For the text-containing cell, return its midpoint in (X, Y) coordinate format. 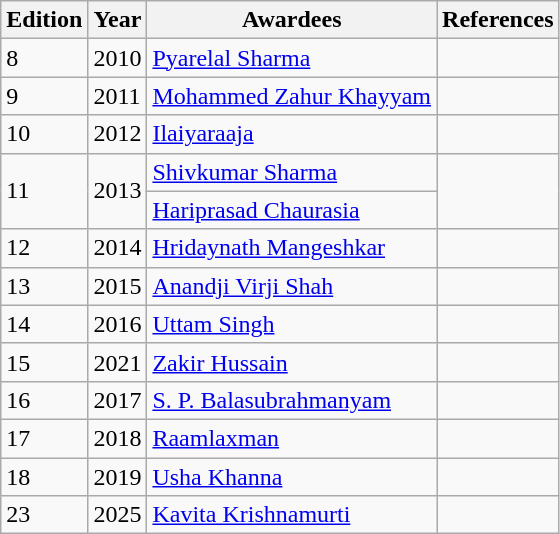
Shivkumar Sharma (292, 172)
2013 (118, 191)
17 (44, 438)
12 (44, 248)
2016 (118, 324)
Year (118, 20)
15 (44, 362)
Hridaynath Mangeshkar (292, 248)
2025 (118, 515)
Raamlaxman (292, 438)
2011 (118, 96)
2014 (118, 248)
Kavita Krishnamurti (292, 515)
Edition (44, 20)
11 (44, 191)
13 (44, 286)
References (498, 20)
2012 (118, 134)
2017 (118, 400)
2021 (118, 362)
Anandji Virji Shah (292, 286)
8 (44, 58)
2010 (118, 58)
S. P. Balasubrahmanyam (292, 400)
16 (44, 400)
Usha Khanna (292, 477)
2019 (118, 477)
Uttam Singh (292, 324)
Zakir Hussain (292, 362)
14 (44, 324)
Awardees (292, 20)
2015 (118, 286)
9 (44, 96)
2018 (118, 438)
Hariprasad Chaurasia (292, 210)
Mohammed Zahur Khayyam (292, 96)
23 (44, 515)
18 (44, 477)
Ilaiyaraaja (292, 134)
10 (44, 134)
Pyarelal Sharma (292, 58)
